Return [x, y] of the center of cell containing provided text 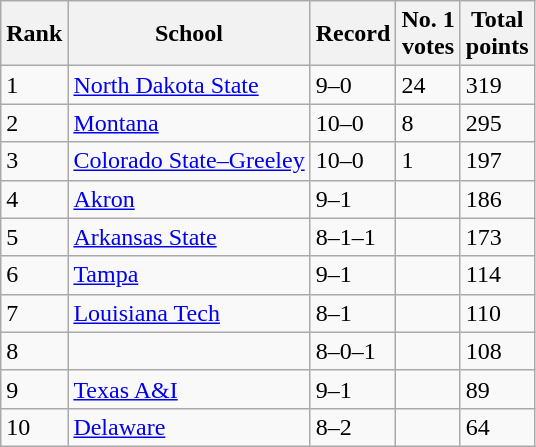
8–1–1 [353, 237]
64 [497, 427]
Louisiana Tech [189, 313]
Montana [189, 123]
108 [497, 351]
24 [428, 85]
Delaware [189, 427]
9 [34, 389]
197 [497, 161]
186 [497, 199]
5 [34, 237]
Rank [34, 34]
10 [34, 427]
8–2 [353, 427]
7 [34, 313]
Texas A&I [189, 389]
6 [34, 275]
110 [497, 313]
Tampa [189, 275]
114 [497, 275]
Akron [189, 199]
No. 1votes [428, 34]
School [189, 34]
4 [34, 199]
9–0 [353, 85]
2 [34, 123]
Record [353, 34]
8–1 [353, 313]
Colorado State–Greeley [189, 161]
Arkansas State [189, 237]
3 [34, 161]
173 [497, 237]
295 [497, 123]
North Dakota State [189, 85]
319 [497, 85]
89 [497, 389]
8–0–1 [353, 351]
Totalpoints [497, 34]
